Scan for the cell matching the given text and deliver its (x, y) coordinate at center. 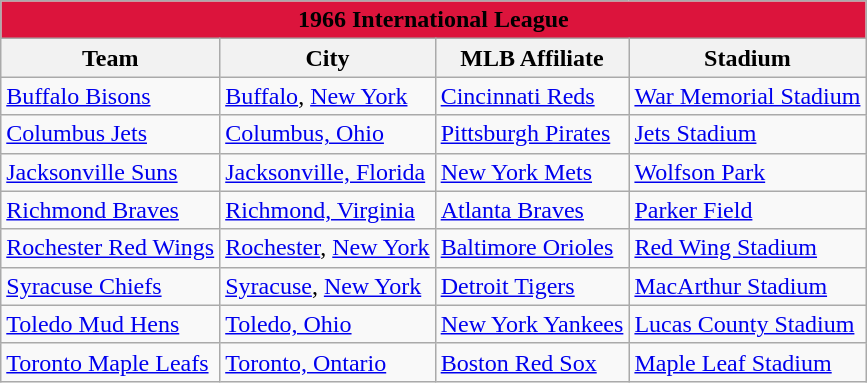
MLB Affiliate (532, 58)
Toronto Maple Leafs (110, 362)
Baltimore Orioles (532, 248)
Jacksonville Suns (110, 172)
Columbus, Ohio (328, 134)
Richmond Braves (110, 210)
Syracuse Chiefs (110, 286)
Boston Red Sox (532, 362)
Toronto, Ontario (328, 362)
Detroit Tigers (532, 286)
Atlanta Braves (532, 210)
Pittsburgh Pirates (532, 134)
Toledo Mud Hens (110, 324)
New York Yankees (532, 324)
Richmond, Virginia (328, 210)
Red Wing Stadium (748, 248)
Maple Leaf Stadium (748, 362)
War Memorial Stadium (748, 96)
Cincinnati Reds (532, 96)
Rochester, New York (328, 248)
City (328, 58)
Stadium (748, 58)
Columbus Jets (110, 134)
Toledo, Ohio (328, 324)
Jacksonville, Florida (328, 172)
Rochester Red Wings (110, 248)
Buffalo, New York (328, 96)
Jets Stadium (748, 134)
Syracuse, New York (328, 286)
MacArthur Stadium (748, 286)
Team (110, 58)
Buffalo Bisons (110, 96)
Parker Field (748, 210)
Wolfson Park (748, 172)
1966 International League (434, 20)
Lucas County Stadium (748, 324)
New York Mets (532, 172)
